Determine the [x, y] coordinate at the center of the cell enclosing the given text.  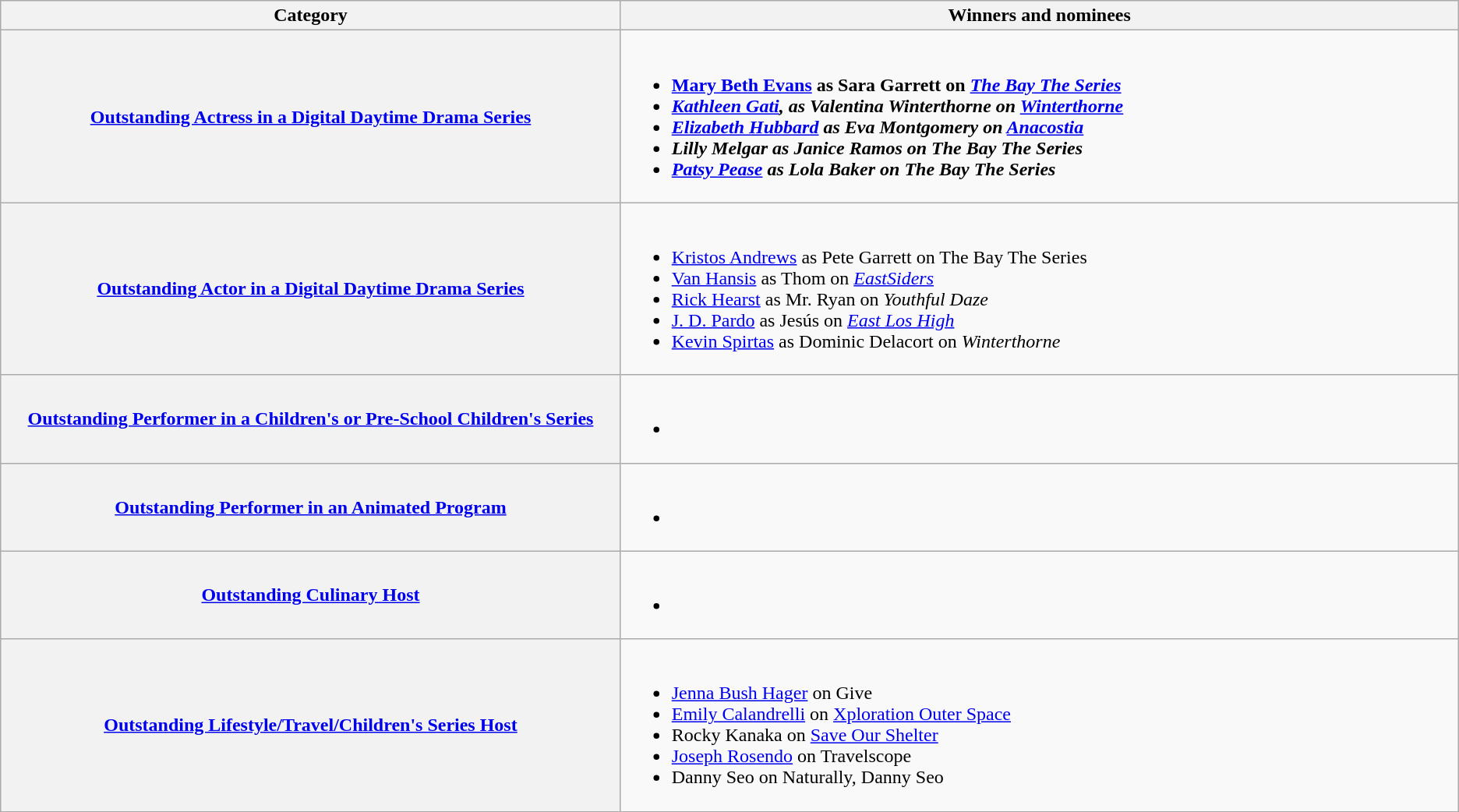
Category [310, 16]
Outstanding Performer in a Children's or Pre-School Children's Series [310, 419]
Outstanding Performer in an Animated Program [310, 507]
Winners and nominees [1040, 16]
Outstanding Actress in a Digital Daytime Drama Series [310, 117]
Outstanding Lifestyle/Travel/Children's Series Host [310, 725]
Outstanding Actor in a Digital Daytime Drama Series [310, 288]
Outstanding Culinary Host [310, 595]
